Find where the given text appears and provide that cell's center as (x, y) coordinate. 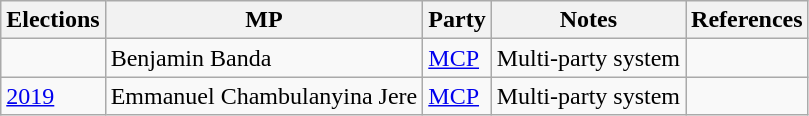
Notes (588, 20)
2019 (53, 96)
Party (457, 20)
Emmanuel Chambulanyina Jere (264, 96)
References (748, 20)
Elections (53, 20)
Benjamin Banda (264, 58)
MP (264, 20)
